Capture the cell that displays the provided text and extract its [x, y] central coordinate. 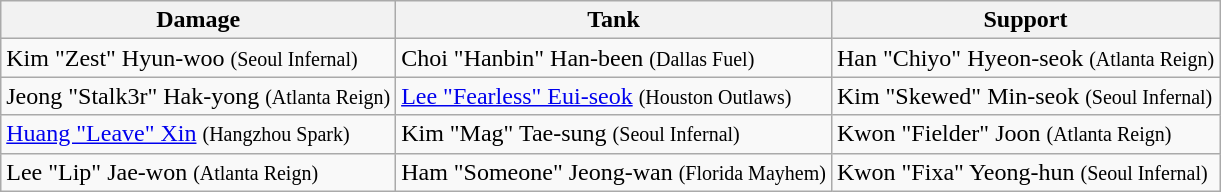
Ham "Someone" Jeong-wan (Florida Mayhem) [614, 172]
Kim "Zest" Hyun-woo (Seoul Infernal) [198, 58]
Huang "Leave" Xin (Hangzhou Spark) [198, 134]
Support [1025, 20]
Kwon "Fielder" Joon (Atlanta Reign) [1025, 134]
Lee "Lip" Jae-won (Atlanta Reign) [198, 172]
Damage [198, 20]
Tank [614, 20]
Choi "Hanbin" Han-been (Dallas Fuel) [614, 58]
Lee "Fearless" Eui-seok (Houston Outlaws) [614, 96]
Han "Chiyo" Hyeon-seok (Atlanta Reign) [1025, 58]
Jeong "Stalk3r" Hak-yong (Atlanta Reign) [198, 96]
Kwon "Fixa" Yeong-hun (Seoul Infernal) [1025, 172]
Kim "Mag" Tae-sung (Seoul Infernal) [614, 134]
Kim "Skewed" Min-seok (Seoul Infernal) [1025, 96]
